Output the (x, y) coordinate of the center of the cell containing the given text.  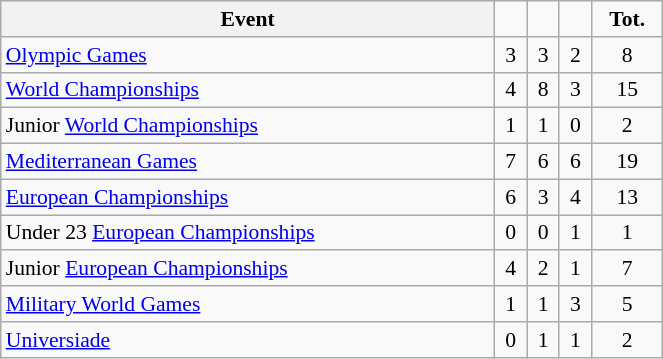
Military World Games (248, 304)
Tot. (628, 19)
Universiade (248, 340)
Event (248, 19)
Olympic Games (248, 55)
15 (628, 90)
World Championships (248, 90)
Junior World Championships (248, 126)
Junior European Championships (248, 269)
19 (628, 162)
Under 23 European Championships (248, 233)
European Championships (248, 197)
5 (628, 304)
Mediterranean Games (248, 162)
13 (628, 197)
